Output the [X, Y] coordinate of the center of the cell containing the given text.  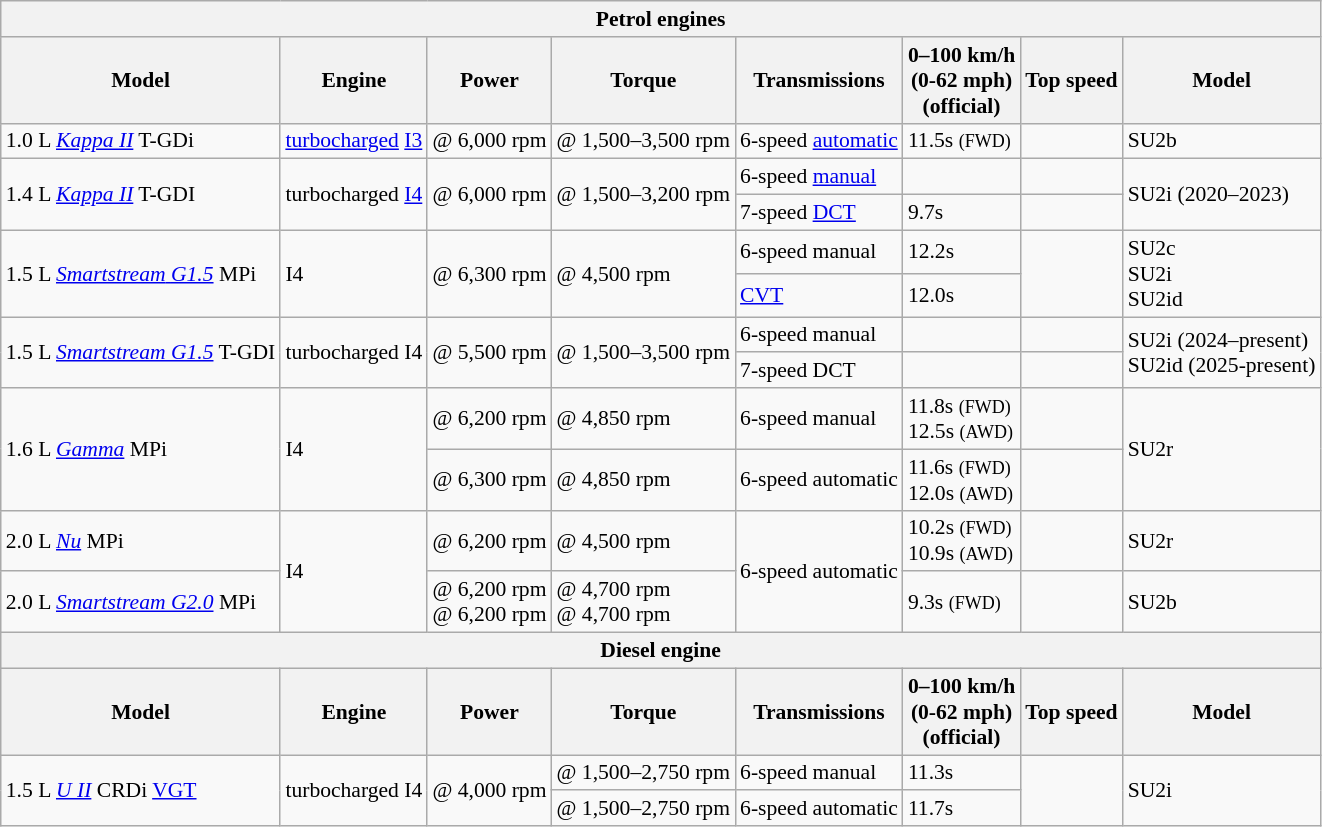
1.5 L Smartstream G1.5 T-GDI [141, 352]
12.2s [962, 252]
1.5 L Smartstream G1.5 MPi [141, 274]
@ 6,200 rpm @ 6,200 rpm [489, 602]
2.0 L Smartstream G2.0 MPi [141, 602]
1.5 L U II CRDi VGT [141, 790]
turbocharged I3 [354, 141]
9.3s (FWD) [962, 602]
1.4 L Kappa II T-GDI [141, 194]
1.6 L Gamma MPi [141, 449]
11.8s (FWD)12.5s (AWD) [962, 418]
10.2s (FWD)10.9s (AWD) [962, 540]
@ 1,500–3,200 rpm [644, 194]
11.7s [962, 809]
Petrol engines [661, 19]
12.0s [962, 296]
SU2i (2024–present)SU2id (2025-present) [1222, 352]
@ 4,000 rpm [489, 790]
11.3s [962, 773]
1.0 L Kappa II T-GDi [141, 141]
2.0 L Nu MPi [141, 540]
Diesel engine [661, 651]
SU2i [1222, 790]
11.6s (FWD)12.0s (AWD) [962, 480]
@ 4,700 rpm @ 4,700 rpm [644, 602]
11.5s (FWD) [962, 141]
CVT [819, 296]
@ 5,500 rpm [489, 352]
SU2cSU2iSU2id [1222, 274]
9.7s [962, 213]
SU2i (2020–2023) [1222, 194]
